Scan for the cell matching the given text and deliver its [x, y] coordinate at center. 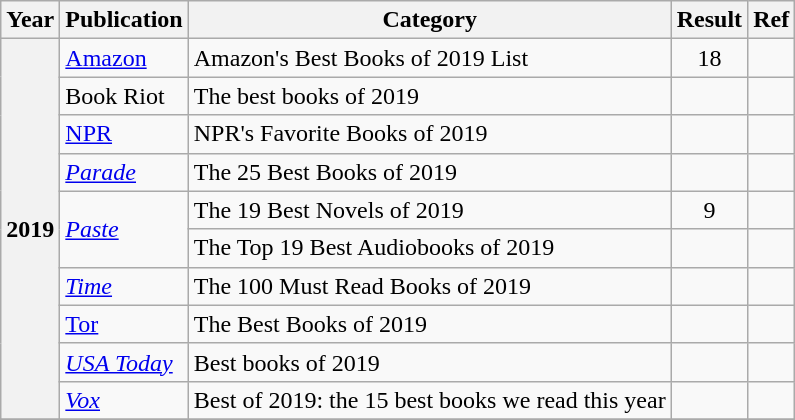
Category [430, 20]
USA Today [124, 362]
The 100 Must Read Books of 2019 [430, 286]
Time [124, 286]
Vox [124, 400]
Amazon [124, 58]
Publication [124, 20]
Parade [124, 172]
Best of 2019: the 15 best books we read this year [430, 400]
The 19 Best Novels of 2019 [430, 210]
Ref [772, 20]
Year [30, 20]
NPR's Favorite Books of 2019 [430, 134]
2019 [30, 230]
Paste [124, 229]
18 [709, 58]
Tor [124, 324]
The Top 19 Best Audiobooks of 2019 [430, 248]
NPR [124, 134]
Amazon's Best Books of 2019 List [430, 58]
9 [709, 210]
Book Riot [124, 96]
The 25 Best Books of 2019 [430, 172]
Best books of 2019 [430, 362]
The Best Books of 2019 [430, 324]
The best books of 2019 [430, 96]
Result [709, 20]
